Pinpoint the cell where the given text exists, returning its [x, y] midpoint coordinate. 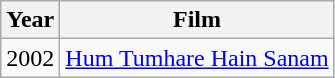
2002 [30, 58]
Hum Tumhare Hain Sanam [197, 58]
Film [197, 20]
Year [30, 20]
